Scan for the cell matching the given text and deliver its [X, Y] coordinate at center. 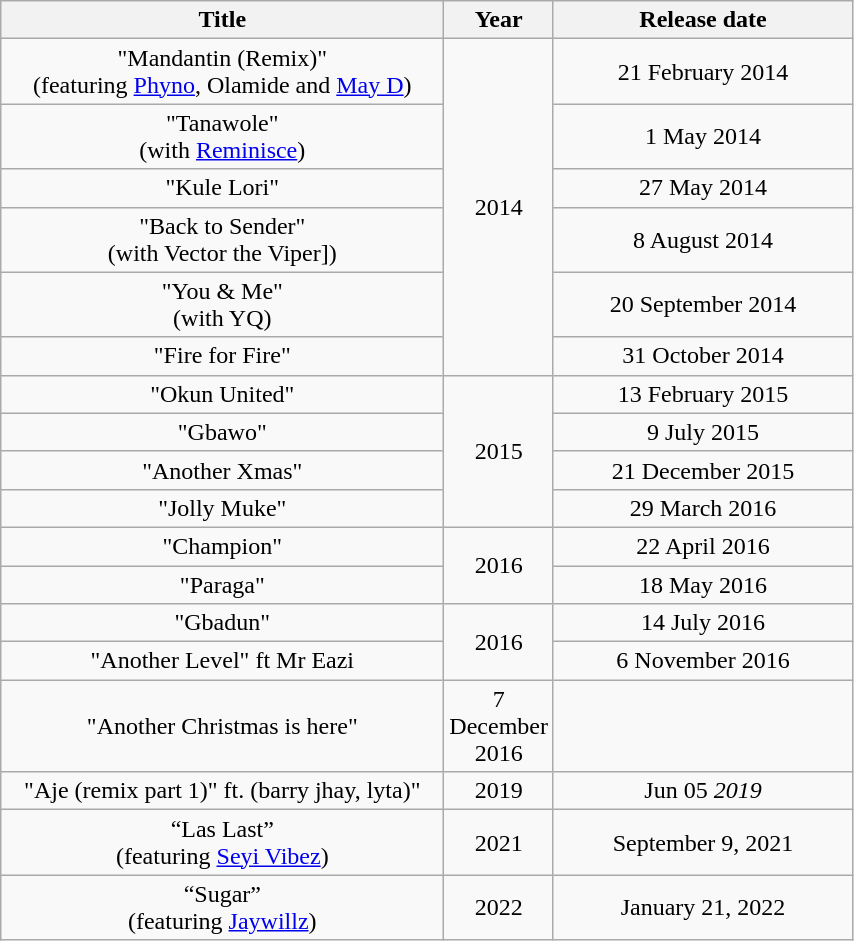
8 August 2014 [702, 240]
"Gbawo" [222, 432]
September 9, 2021 [702, 842]
2022 [499, 908]
"Paraga" [222, 585]
20 September 2014 [702, 304]
2014 [499, 207]
"Tanawole" (with Reminisce) [222, 136]
"Another Xmas" [222, 470]
31 October 2014 [702, 356]
18 May 2016 [702, 585]
21 December 2015 [702, 470]
Title [222, 20]
"Back to Sender"(with Vector the Viper]) [222, 240]
"Another Level" ft Mr Eazi [222, 661]
“Sugar” (featuring Jaywillz) [222, 908]
“Las Last” (featuring Seyi Vibez) [222, 842]
22 April 2016 [702, 546]
"Kule Lori" [222, 188]
"Okun United" [222, 394]
"Gbadun" [222, 623]
7 December 2016 [499, 726]
Jun 05 2019 [702, 791]
2019 [499, 791]
"Jolly Muke" [222, 508]
27 May 2014 [702, 188]
1 May 2014 [702, 136]
2021 [499, 842]
January 21, 2022 [702, 908]
"Aje (remix part 1)" ft. (barry jhay, lyta)" [222, 791]
13 February 2015 [702, 394]
29 March 2016 [702, 508]
"Fire for Fire" [222, 356]
"Mandantin (Remix)" (featuring Phyno, Olamide and May D) [222, 72]
21 February 2014 [702, 72]
Year [499, 20]
"You & Me" (with YQ) [222, 304]
Release date [702, 20]
"Another Christmas is here" [222, 726]
"Champion" [222, 546]
2015 [499, 451]
14 July 2016 [702, 623]
9 July 2015 [702, 432]
6 November 2016 [702, 661]
